Identify which cell holds the provided text, then report its (x, y) central coordinate. 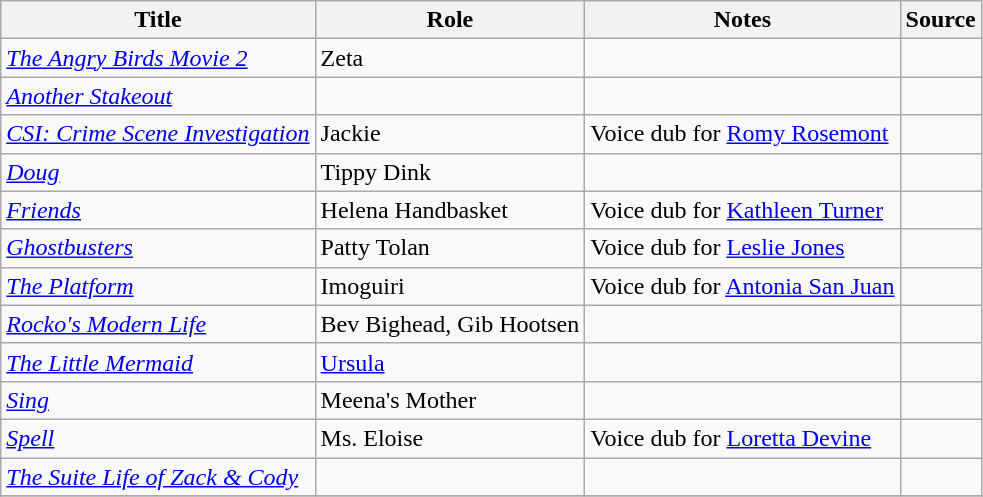
The Little Mermaid (158, 362)
Notes (742, 20)
Bev Bighead, Gib Hootsen (450, 324)
Voice dub for Loretta Devine (742, 438)
Imoguiri (450, 286)
Title (158, 20)
Helena Handbasket (450, 210)
Another Stakeout (158, 96)
Rocko's Modern Life (158, 324)
Patty Tolan (450, 248)
The Angry Birds Movie 2 (158, 58)
Source (940, 20)
Zeta (450, 58)
Ursula (450, 362)
Friends (158, 210)
Voice dub for Leslie Jones (742, 248)
Tippy Dink (450, 172)
Ghostbusters (158, 248)
Doug (158, 172)
Spell (158, 438)
Role (450, 20)
Sing (158, 400)
The Platform (158, 286)
CSI: Crime Scene Investigation (158, 134)
Voice dub for Antonia San Juan (742, 286)
The Suite Life of Zack & Cody (158, 477)
Meena's Mother (450, 400)
Voice dub for Romy Rosemont (742, 134)
Voice dub for Kathleen Turner (742, 210)
Ms. Eloise (450, 438)
Jackie (450, 134)
